Scan for the cell matching the given text and deliver its (X, Y) coordinate at center. 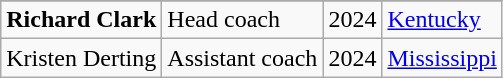
Head coach (242, 20)
Kristen Derting (82, 58)
Kentucky (442, 20)
Mississippi (442, 58)
Richard Clark (82, 20)
Assistant coach (242, 58)
